Search for the cell housing the specified text and yield its (X, Y) center coordinate. 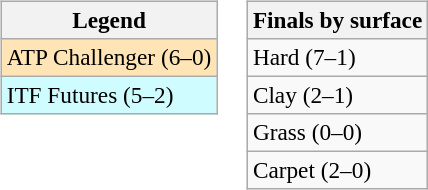
ITF Futures (5–2) (108, 95)
Carpet (2–0) (337, 171)
Clay (2–1) (337, 95)
Finals by surface (337, 20)
ATP Challenger (6–0) (108, 57)
Hard (7–1) (337, 57)
Grass (0–0) (337, 133)
Legend (108, 20)
